Return (X, Y) of the center of cell containing provided text 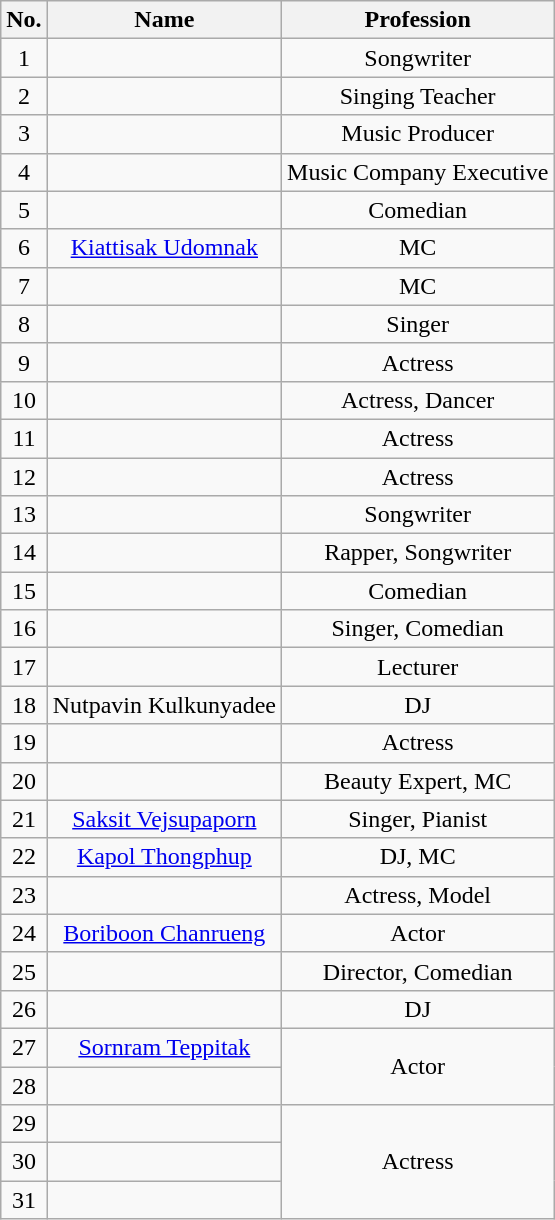
10 (24, 400)
30 (24, 1162)
9 (24, 362)
31 (24, 1200)
Sornram Teppitak (164, 1047)
Singer, Comedian (418, 629)
23 (24, 895)
8 (24, 324)
3 (24, 134)
Saksit Vejsupaporn (164, 819)
DJ, MC (418, 857)
29 (24, 1124)
28 (24, 1085)
13 (24, 515)
1 (24, 58)
5 (24, 210)
Music Producer (418, 134)
Kapol Thongphup (164, 857)
16 (24, 629)
24 (24, 933)
7 (24, 286)
19 (24, 743)
11 (24, 438)
Actress, Model (418, 895)
Music Company Executive (418, 172)
4 (24, 172)
Singer (418, 324)
6 (24, 248)
20 (24, 781)
12 (24, 477)
Beauty Expert, MC (418, 781)
14 (24, 553)
15 (24, 591)
Rapper, Songwriter (418, 553)
Singer, Pianist (418, 819)
No. (24, 20)
Profession (418, 20)
Singing Teacher (418, 96)
Kiattisak Udomnak (164, 248)
Nutpavin Kulkunyadee (164, 705)
21 (24, 819)
26 (24, 1009)
Boriboon Chanrueng (164, 933)
18 (24, 705)
17 (24, 667)
Director, Comedian (418, 971)
27 (24, 1047)
Lecturer (418, 667)
2 (24, 96)
Actress, Dancer (418, 400)
22 (24, 857)
25 (24, 971)
Name (164, 20)
